Return the (x, y) coordinate for the center point of the cell that contains the specified text.  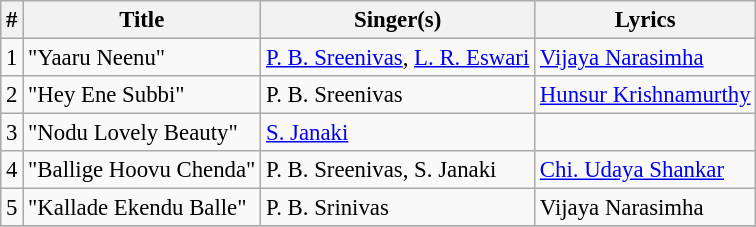
Chi. Udaya Shankar (646, 170)
Singer(s) (398, 20)
Lyrics (646, 20)
# (12, 20)
"Nodu Lovely Beauty" (142, 133)
3 (12, 133)
P. B. Srinivas (398, 208)
"Kallade Ekendu Balle" (142, 208)
4 (12, 170)
P. B. Sreenivas (398, 95)
P. B. Sreenivas, L. R. Eswari (398, 58)
P. B. Sreenivas, S. Janaki (398, 170)
"Ballige Hoovu Chenda" (142, 170)
5 (12, 208)
1 (12, 58)
S. Janaki (398, 133)
"Yaaru Neenu" (142, 58)
Title (142, 20)
2 (12, 95)
Hunsur Krishnamurthy (646, 95)
"Hey Ene Subbi" (142, 95)
